Detect which cell encompasses the target text, then output its [x, y] center coordinate. 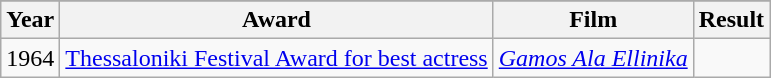
Film [593, 20]
Result [731, 20]
Year [30, 20]
Gamos Ala Ellinika [593, 58]
1964 [30, 58]
Award [276, 20]
Thessaloniki Festival Award for best actress [276, 58]
